Pinpoint the cell where the given text exists, returning its (x, y) midpoint coordinate. 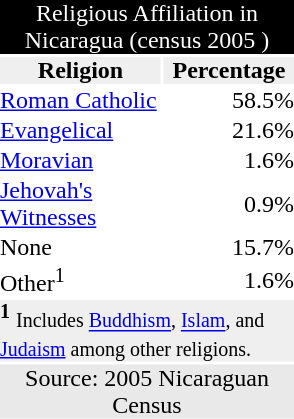
1 Includes Buddhism, Islam, and Judaism among other religions. (147, 330)
Evangelical (80, 130)
None (80, 248)
Percentage (229, 70)
58.5% (229, 100)
Source: 2005 Nicaraguan Census (147, 391)
Religion (80, 70)
Religious Affiliation in Nicaragua (census 2005 ) (147, 27)
Jehovah's Witnesses (80, 204)
0.9% (229, 204)
21.6% (229, 130)
Other1 (80, 280)
15.7% (229, 248)
Moravian (80, 160)
Roman Catholic (80, 100)
